Capture the cell that displays the provided text and extract its (x, y) central coordinate. 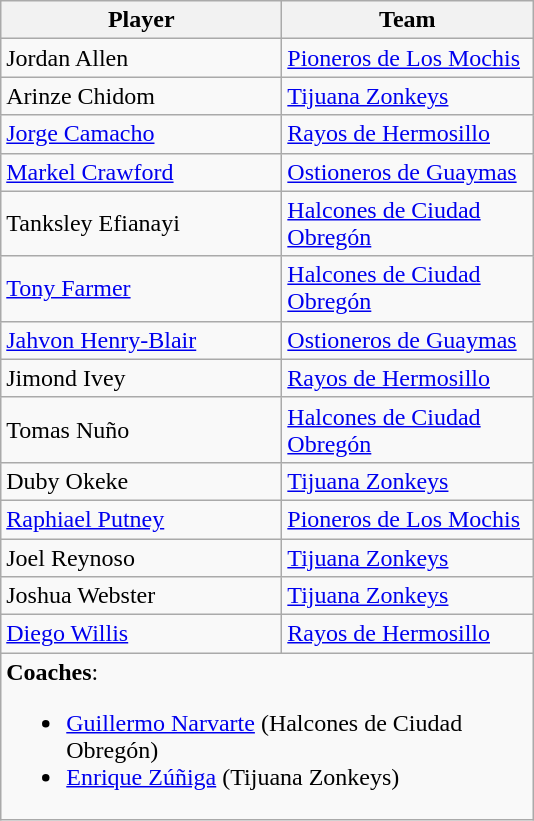
Duby Okeke (142, 481)
Joshua Webster (142, 596)
Raphiael Putney (142, 519)
Jimond Ivey (142, 378)
Jahvon Henry-Blair (142, 340)
Team (408, 20)
Jordan Allen (142, 58)
Markel Crawford (142, 172)
Coaches: Guillermo Narvarte (Halcones de Ciudad Obregón) Enrique Zúñiga (Tijuana Zonkeys) (267, 736)
Player (142, 20)
Tanksley Efianayi (142, 224)
Arinze Chidom (142, 96)
Tomas Nuño (142, 430)
Tony Farmer (142, 288)
Diego Willis (142, 634)
Joel Reynoso (142, 557)
Jorge Camacho (142, 134)
